Search for the cell housing the specified text and yield its [x, y] center coordinate. 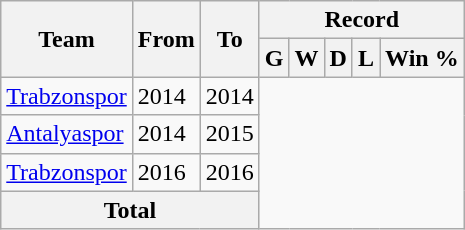
2015 [230, 134]
Win % [422, 58]
Team [67, 39]
Antalyaspor [67, 134]
From [166, 39]
L [366, 58]
W [306, 58]
To [230, 39]
G [274, 58]
D [338, 58]
Record [362, 20]
Total [130, 210]
